For the text-containing cell, return its midpoint in [x, y] coordinate format. 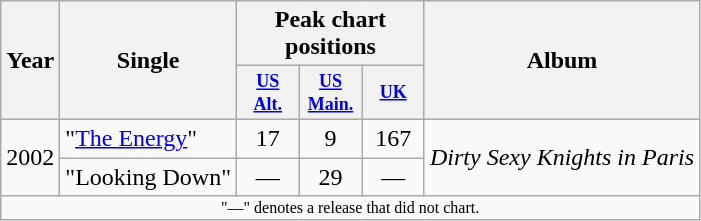
USAlt. [268, 93]
"—" denotes a release that did not chart. [350, 208]
USMain. [330, 93]
167 [394, 138]
"Looking Down" [148, 177]
Year [30, 60]
Peak chart positions [330, 34]
29 [330, 177]
Album [562, 60]
2002 [30, 157]
"The Energy" [148, 138]
UK [394, 93]
Single [148, 60]
9 [330, 138]
17 [268, 138]
Dirty Sexy Knights in Paris [562, 157]
